Return (X, Y) of the center of cell containing provided text 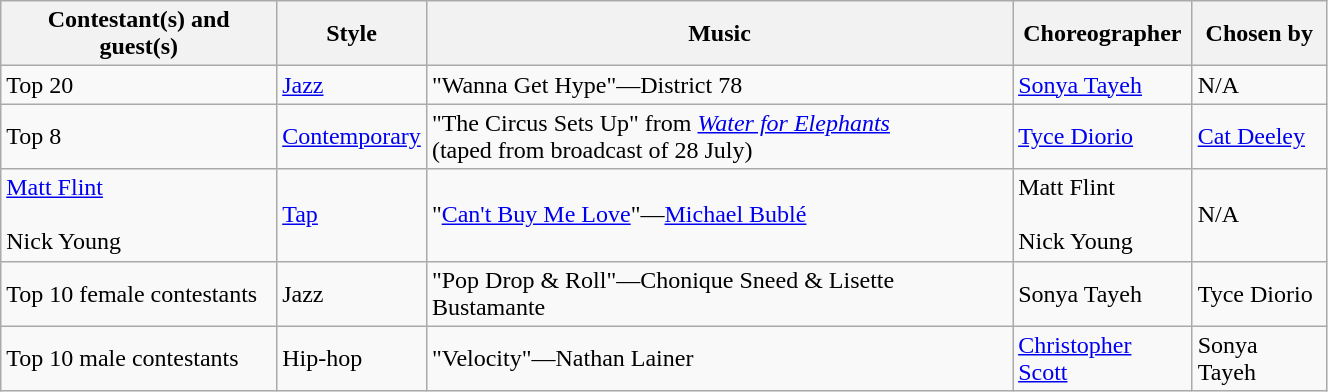
"Wanna Get Hype"—District 78 (719, 85)
Contestant(s) and guest(s) (139, 34)
"Pop Drop & Roll"—Chonique Sneed & Lisette Bustamante (719, 294)
Christopher Scott (1103, 358)
Choreographer (1103, 34)
Chosen by (1259, 34)
Top 20 (139, 85)
Contemporary (352, 136)
Cat Deeley (1259, 136)
Music (719, 34)
"Velocity"—Nathan Lainer (719, 358)
Style (352, 34)
Top 10 female contestants (139, 294)
Top 8 (139, 136)
Tap (352, 215)
Top 10 male contestants (139, 358)
"The Circus Sets Up" from Water for Elephants(taped from broadcast of 28 July) (719, 136)
Hip-hop (352, 358)
"Can't Buy Me Love"—Michael Bublé (719, 215)
